Capture the cell that displays the provided text and extract its (X, Y) central coordinate. 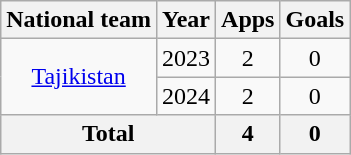
2023 (186, 58)
Tajikistan (79, 77)
National team (79, 20)
4 (248, 134)
2024 (186, 96)
Apps (248, 20)
Goals (315, 20)
Total (108, 134)
Year (186, 20)
